Detect which cell encompasses the target text, then output its [X, Y] center coordinate. 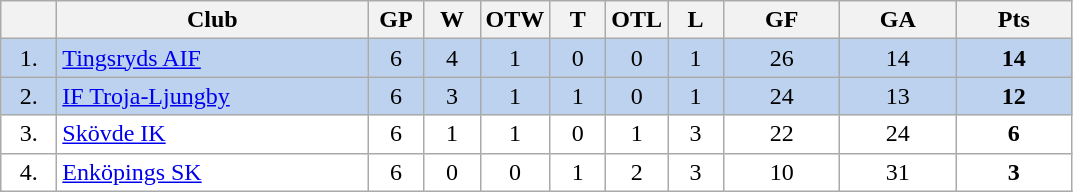
Pts [1014, 20]
GP [396, 20]
2. [29, 96]
L [696, 20]
IF Troja-Ljungby [212, 96]
4. [29, 172]
3. [29, 134]
Enköpings SK [212, 172]
Club [212, 20]
1. [29, 58]
13 [898, 96]
Tingsryds AIF [212, 58]
GA [898, 20]
T [578, 20]
Skövde IK [212, 134]
4 [452, 58]
2 [637, 172]
31 [898, 172]
GF [782, 20]
W [452, 20]
OTL [637, 20]
12 [1014, 96]
10 [782, 172]
26 [782, 58]
22 [782, 134]
OTW [515, 20]
